Return (x, y) of the center of cell containing provided text 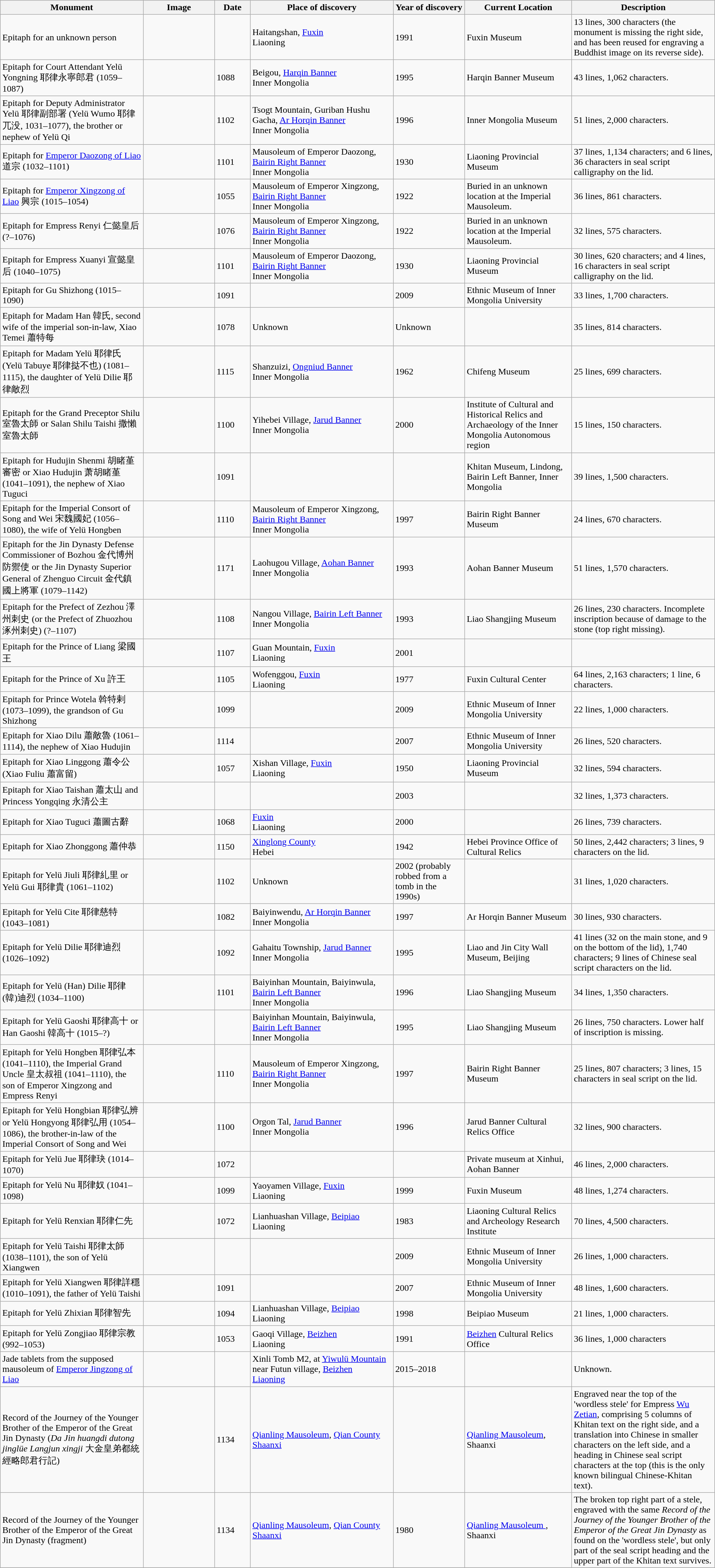
33 lines, 1,700 characters. (643, 296)
1150 (232, 847)
Xinli Tomb M2, at Yiwulü Mountain near Futun village, BeizhenLiaoning (322, 1369)
Epitaph for Xiao Linggong 蕭令公 (Xiao Fuliu 蕭富留) (72, 768)
1108 (232, 619)
Epitaph for the Prince of Xu 許王 (72, 679)
Epitaph for Yelü Zongjiao 耶律宗教 (992–1053) (72, 1339)
Epitaph for Xiao Zhonggong 蕭仲恭 (72, 847)
1114 (232, 741)
Epitaph for an unknown person (72, 37)
Epitaph for Yelü Zhixian 耶律智先 (72, 1313)
Tsogt Mountain, Guriban Hushu Gacha, Ar Horqin BannerInner Mongolia (322, 120)
25 lines, 807 characters; 3 lines, 15 characters in seal script on the lid. (643, 1074)
Inner Mongolia Museum (518, 120)
21 lines, 1,000 characters. (643, 1313)
Epitaph for Yelü Gaoshi 耶律高十 or Han Gaoshi 韓高十 (1015–?) (72, 1027)
1057 (232, 768)
24 lines, 670 characters. (643, 519)
Monument (72, 8)
Institute of Cultural and Historical Relics and Archaeology of the Inner Mongolia Autonomous region (518, 425)
Baiyinwendu, Ar Horqin BannerInner Mongolia (322, 917)
Epitaph for Empress Renyi 仁懿皇后 (?–1076) (72, 231)
Place of discovery (322, 8)
2015–2018 (429, 1369)
50 lines, 2,442 characters; 3 lines, 9 characters on the lid. (643, 847)
Gaoqi Village, BeizhenLiaoning (322, 1339)
1999 (429, 1191)
51 lines, 1,570 characters. (643, 568)
1977 (429, 679)
Wofenggou, FuxinLiaoning (322, 679)
Qianling Mausoleum , Shaanxi (518, 1530)
32 lines, 1,373 characters. (643, 796)
Epitaph for Yelü Jiuli 耶律糺里 or Yelü Gui 耶律貴 (1061–1102) (72, 882)
1115 (232, 372)
Private museum at Xinhui, Aohan Banner (518, 1164)
Unknown. (643, 1369)
Liaoning Cultural Relics and Archeology Research Institute (518, 1221)
Epitaph for Yelü Renxian 耶律仁先 (72, 1221)
1998 (429, 1313)
32 lines, 900 characters. (643, 1127)
Liao and Jin City Wall Museum, Beijing (518, 953)
30 lines, 620 characters; and 4 lines, 16 characters in seal script calligraphy on the lid. (643, 266)
Epitaph for Xiao Dilu 蕭敵魯 (1061–1114), the nephew of Xiao Hudujin (72, 741)
31 lines, 1,020 characters. (643, 882)
Epitaph for Yelü Dilie 耶律迪烈 (1026–1092) (72, 953)
Current Location (518, 8)
70 lines, 4,500 characters. (643, 1221)
Epitaph for the Prince of Liang 梁國王 (72, 653)
Haitangshan, FuxinLiaoning (322, 37)
1942 (429, 847)
13 lines, 300 characters (the monument is missing the right side, and has been reused for engraving a Buddhist image on its reverse side). (643, 37)
Beipiao Museum (518, 1313)
Epitaph for Yelü Taishi 耶律太師 (1038–1101), the son of Yelü Xiangwen (72, 1257)
Date (232, 8)
26 lines, 739 characters. (643, 822)
Epitaph for the Jin Dynasty Defense Commissioner of Bozhou 金代博州防禦使 or the Jin Dynasty Superior General of Zhenguo Circuit 金代鎮國上將軍 (1079–1142) (72, 568)
48 lines, 1,600 characters. (643, 1288)
1094 (232, 1313)
26 lines, 750 characters. Lower half of inscription is missing. (643, 1027)
30 lines, 930 characters. (643, 917)
26 lines, 230 characters. Incomplete inscription because of damage to the stone (top right missing). (643, 619)
Chifeng Museum (518, 372)
Epitaph for Madam Han 韓氏, second wife of the imperial son-in-law, Xiao Temei 蕭特每 (72, 327)
Epitaph for Yelü Hongben 耶律弘本 (1041–1110), the Imperial Grand Uncle 皇太叔祖 (1041–1110), the son of Emperor Xingzong and Empress Renyi (72, 1074)
64 lines, 2,163 characters; 1 line, 6 characters. (643, 679)
Image (179, 8)
Epitaph for Yelü Jue 耶律玦 (1014–1070) (72, 1164)
1055 (232, 196)
39 lines, 1,500 characters. (643, 477)
Laohugou Village, Aohan BannerInner Mongolia (322, 568)
Epitaph for Yelü Hongbian 耶律弘辨 or Yelü Hongyong 耶律弘用 (1054–1086), the brother-in-law of the Imperial Consort of Song and Wei (72, 1127)
1088 (232, 78)
Beigou, Harqin BannerInner Mongolia (322, 78)
Epitaph for the Prefect of Zezhou 澤州刺史 (or the Prefect of Zhuozhou 涿州刺史) (?–1107) (72, 619)
Nangou Village, Bairin Left BannerInner Mongolia (322, 619)
FuxinLiaoning (322, 822)
Shanzuizi, Ongniud BannerInner Mongolia (322, 372)
1076 (232, 231)
1105 (232, 679)
22 lines, 1,000 characters. (643, 710)
Epitaph for Yelü Xiangwen 耶律詳穩 (1010–1091), the father of Yelü Taishi (72, 1288)
Epitaph for Emperor Xingzong of Liao 興宗 (1015–1054) (72, 196)
Yaoyamen Village, FuxinLiaoning (322, 1191)
2003 (429, 796)
1980 (429, 1530)
Epitaph for Yelü Nu 耶律奴 (1041–1098) (72, 1191)
Qianling Mausoleum, Shaanxi (518, 1440)
Epitaph for the Grand Preceptor Shilu 室魯太師 or Salan Shilu Taishi 撒懶室魯太師 (72, 425)
34 lines, 1,350 characters. (643, 992)
26 lines, 1,000 characters. (643, 1257)
Guan Mountain, FuxinLiaoning (322, 653)
Ar Horqin Banner Museum (518, 917)
Jarud Banner Cultural Relics Office (518, 1127)
1082 (232, 917)
32 lines, 575 characters. (643, 231)
Xishan Village, FuxinLiaoning (322, 768)
1171 (232, 568)
Beizhen Cultural Relics Office (518, 1339)
51 lines, 2,000 characters. (643, 120)
Epitaph for Prince Wotela 斡特剌 (1073–1099), the grandson of Gu Shizhong (72, 710)
Epitaph for Xiao Taishan 蕭太山 and Princess Yongqing 永清公主 (72, 796)
15 lines, 150 characters. (643, 425)
43 lines, 1,062 characters. (643, 78)
Gahaitu Township, Jarud BannerInner Mongolia (322, 953)
Epitaph for Yelü Cite 耶律慈特 (1043–1081) (72, 917)
Record of the Journey of the Younger Brother of the Emperor of the Great Jin Dynasty (Da Jin huangdi dutong jinglüe Langjun xingji 大金皇弟都統經略郎君行記) (72, 1440)
Harqin Banner Museum (518, 78)
41 lines (32 on the main stone, and 9 on the bottom of the lid), 1,740 characters; 9 lines of Chinese seal script characters on the lid. (643, 953)
36 lines, 1,000 characters (643, 1339)
Epitaph for Gu Shizhong (1015–1090) (72, 296)
1068 (232, 822)
Epitaph for Deputy Administrator Yelü 耶律副部署 (Yelü Wumo 耶律兀没, 1031–1077), the brother or nephew of Yelü Qi (72, 120)
26 lines, 520 characters. (643, 741)
1053 (232, 1339)
1950 (429, 768)
37 lines, 1,134 characters; and 6 lines, 36 characters in seal script calligraphy on the lid. (643, 161)
Xinglong CountyHebei (322, 847)
2002 (probably robbed from a tomb in the 1990s) (429, 882)
Jade tablets from the supposed mausoleum of Emperor Jingzong of Liao (72, 1369)
Fuxin Cultural Center (518, 679)
1962 (429, 372)
32 lines, 594 characters. (643, 768)
Epitaph for Hudujin Shenmi 胡睹堇審密 or Xiao Hudujin 萧胡睹堇 (1041–1091), the nephew of Xiao Tuguci (72, 477)
Record of the Journey of the Younger Brother of the Emperor of the Great Jin Dynasty (fragment) (72, 1530)
Khitan Museum, Lindong, Bairin Left Banner, Inner Mongolia (518, 477)
Epitaph for Empress Xuanyi 宣懿皇后 (1040–1075) (72, 266)
1092 (232, 953)
Epitaph for Emperor Daozong of Liao 道宗 (1032–1101) (72, 161)
Aohan Banner Museum (518, 568)
1107 (232, 653)
48 lines, 1,274 characters. (643, 1191)
35 lines, 814 characters. (643, 327)
1983 (429, 1221)
2001 (429, 653)
Orgon Tal, Jarud BannerInner Mongolia (322, 1127)
36 lines, 861 characters. (643, 196)
Epitaph for Court Attendant Yelü Yongning 耶律永寧郎君 (1059–1087) (72, 78)
Hebei Province Office of Cultural Relics (518, 847)
Epitaph for Yelü (Han) Dilie 耶律(韓)迪烈 (1034–1100) (72, 992)
Yihebei Village, Jarud BannerInner Mongolia (322, 425)
Description (643, 8)
25 lines, 699 characters. (643, 372)
Epitaph for the Imperial Consort of Song and Wei 宋魏國妃 (1056–1080), the wife of Yelü Hongben (72, 519)
46 lines, 2,000 characters. (643, 1164)
Epitaph for Xiao Tuguci 蕭圖古辭 (72, 822)
Epitaph for Madam Yelü 耶律氏 (Yelü Tabuye 耶律挞不也) (1081–1115), the daughter of Yelü Dilie 耶律敵烈 (72, 372)
1078 (232, 327)
Year of discovery (429, 8)
